Determine the (x, y) coordinate at the center of the cell enclosing the given text.  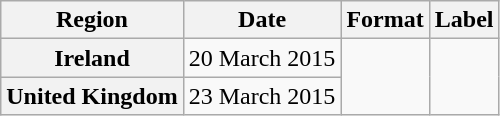
United Kingdom (92, 96)
Label (464, 20)
23 March 2015 (262, 96)
20 March 2015 (262, 58)
Date (262, 20)
Ireland (92, 58)
Region (92, 20)
Format (385, 20)
